For the text-containing cell, return its midpoint in (X, Y) coordinate format. 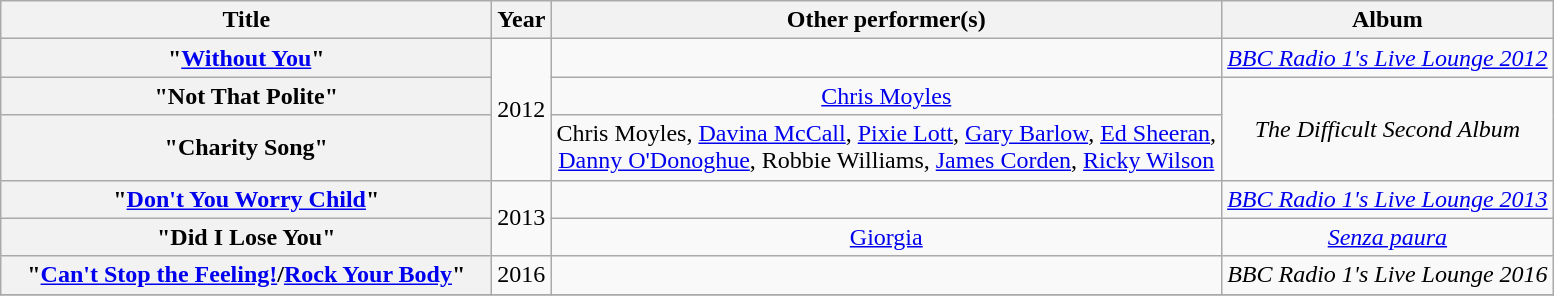
Title (246, 20)
2016 (522, 275)
"Not That Polite" (246, 96)
"Can't Stop the Feeling!/Rock Your Body" (246, 275)
Year (522, 20)
"Don't You Worry Child" (246, 199)
Giorgia (886, 237)
Chris Moyles, Davina McCall, Pixie Lott, Gary Barlow, Ed Sheeran,Danny O'Donoghue, Robbie Williams, James Corden, Ricky Wilson (886, 148)
BBC Radio 1's Live Lounge 2013 (1388, 199)
"Did I Lose You" (246, 237)
Album (1388, 20)
"Without You" (246, 58)
"Charity Song" (246, 148)
Chris Moyles (886, 96)
BBC Radio 1's Live Lounge 2016 (1388, 275)
The Difficult Second Album (1388, 128)
Other performer(s) (886, 20)
BBC Radio 1's Live Lounge 2012 (1388, 58)
2013 (522, 218)
Senza paura (1388, 237)
2012 (522, 110)
